Return the [X, Y] coordinate for the center point of the cell that contains the specified text.  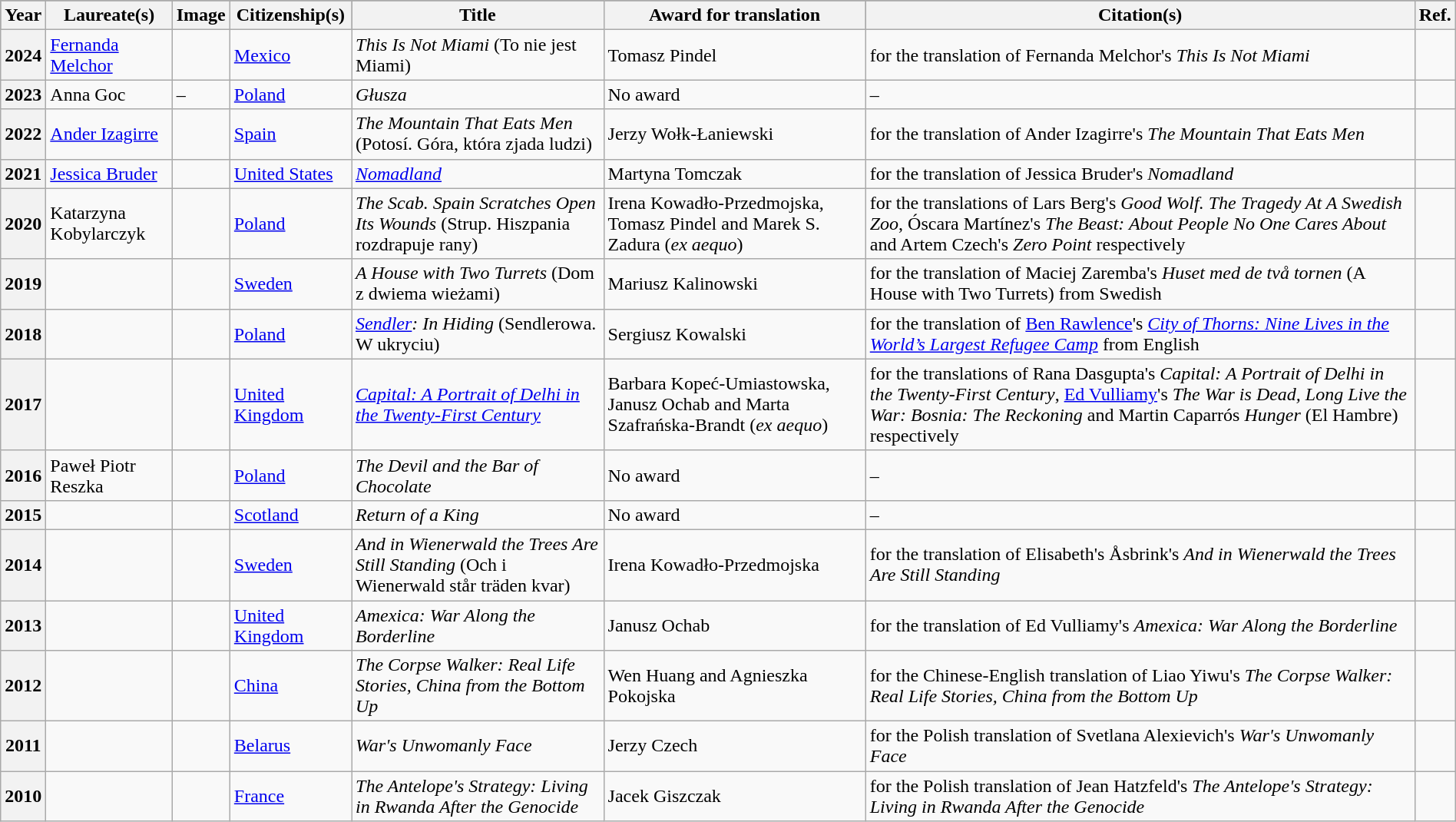
2010 [23, 796]
The Antelope's Strategy: Living in Rwanda After the Genocide [478, 796]
Paweł Piotr Reszka [109, 475]
2022 [23, 134]
Title [478, 15]
for the translation of Jessica Bruder's Nomadland [1140, 174]
China [290, 686]
Głusza [478, 94]
Mexico [290, 55]
for the Polish translation of Svetlana Alexievich's War's Unwomanly Face [1140, 747]
The Scab. Spain Scratches Open Its Wounds (Strup. Hiszpania rozdrapuje rany) [478, 224]
Mariusz Kalinowski [734, 284]
Janusz Ochab [734, 625]
Citizenship(s) [290, 15]
Scotland [290, 515]
Award for translation [734, 15]
Laureate(s) [109, 15]
Capital: A Portrait of Delhi in the Twenty‑First Century [478, 404]
This Is Not Miami (To nie jest Miami) [478, 55]
2020 [23, 224]
Fernanda Melchor [109, 55]
2023 [23, 94]
Sergiusz Kowalski [734, 333]
Katarzyna Kobylarczyk [109, 224]
Amexica: War Along the Borderline [478, 625]
The Corpse Walker: Real Life Stories, China from the Bottom Up [478, 686]
Barbara Kopeć-Umiastowska, Janusz Ochab and Marta Szafrańska-Brandt (ex aequo) [734, 404]
A House with Two Turrets (Dom z dwiema wieżami) [478, 284]
Nomadland [478, 174]
for the translation of Ben Rawlence's City of Thorns: Nine Lives in the World’s Largest Refugee Camp from English [1140, 333]
Ref. [1434, 15]
United States [290, 174]
Return of a King [478, 515]
Ander Izagirre [109, 134]
2019 [23, 284]
Citation(s) [1140, 15]
Tomasz Pindel [734, 55]
War's Unwomanly Face [478, 747]
Jerzy Czech [734, 747]
2021 [23, 174]
Jerzy Wołk-Łaniewski [734, 134]
2017 [23, 404]
Jessica Bruder [109, 174]
Spain [290, 134]
2016 [23, 475]
for the translation of Maciej Zaremba's Huset med de två tornen (A House with Two Turrets) from Swedish [1140, 284]
for the translation of Elisabeth's Åsbrink's And in Wienerwald the Trees Are Still Standing [1140, 565]
Irena Kowadło-Przedmojska [734, 565]
2011 [23, 747]
France [290, 796]
Anna Goc [109, 94]
2012 [23, 686]
And in Wienerwald the Trees Are Still Standing (Och i Wienerwald står träden kvar) [478, 565]
2024 [23, 55]
2014 [23, 565]
Irena Kowadło-Przedmojska, Tomasz Pindel and Marek S. Zadura (ex aequo) [734, 224]
for the Chinese-English translation of Liao Yiwu's The Corpse Walker: Real Life Stories, China from the Bottom Up [1140, 686]
Wen Huang and Agnieszka Pokojska [734, 686]
for the Polish translation of Jean Hatzfeld's The Antelope's Strategy: Living in Rwanda After the Genocide [1140, 796]
2018 [23, 333]
The Mountain That Eats Men (Potosí. Góra, która zjada ludzi) [478, 134]
The Devil and the Bar of Chocolate [478, 475]
Sendler: In Hiding (Sendlerowa. W ukryciu) [478, 333]
for the translation of Ander Izagirre's The Mountain That Eats Men [1140, 134]
Belarus [290, 747]
2015 [23, 515]
for the translation of Fernanda Melchor's This Is Not Miami [1140, 55]
Image [201, 15]
Jacek Giszczak [734, 796]
2013 [23, 625]
Year [23, 15]
Martyna Tomczak [734, 174]
for the translation of Ed Vulliamy's Amexica: War Along the Borderline [1140, 625]
